Output the [x, y] coordinate of the center of the cell containing the given text.  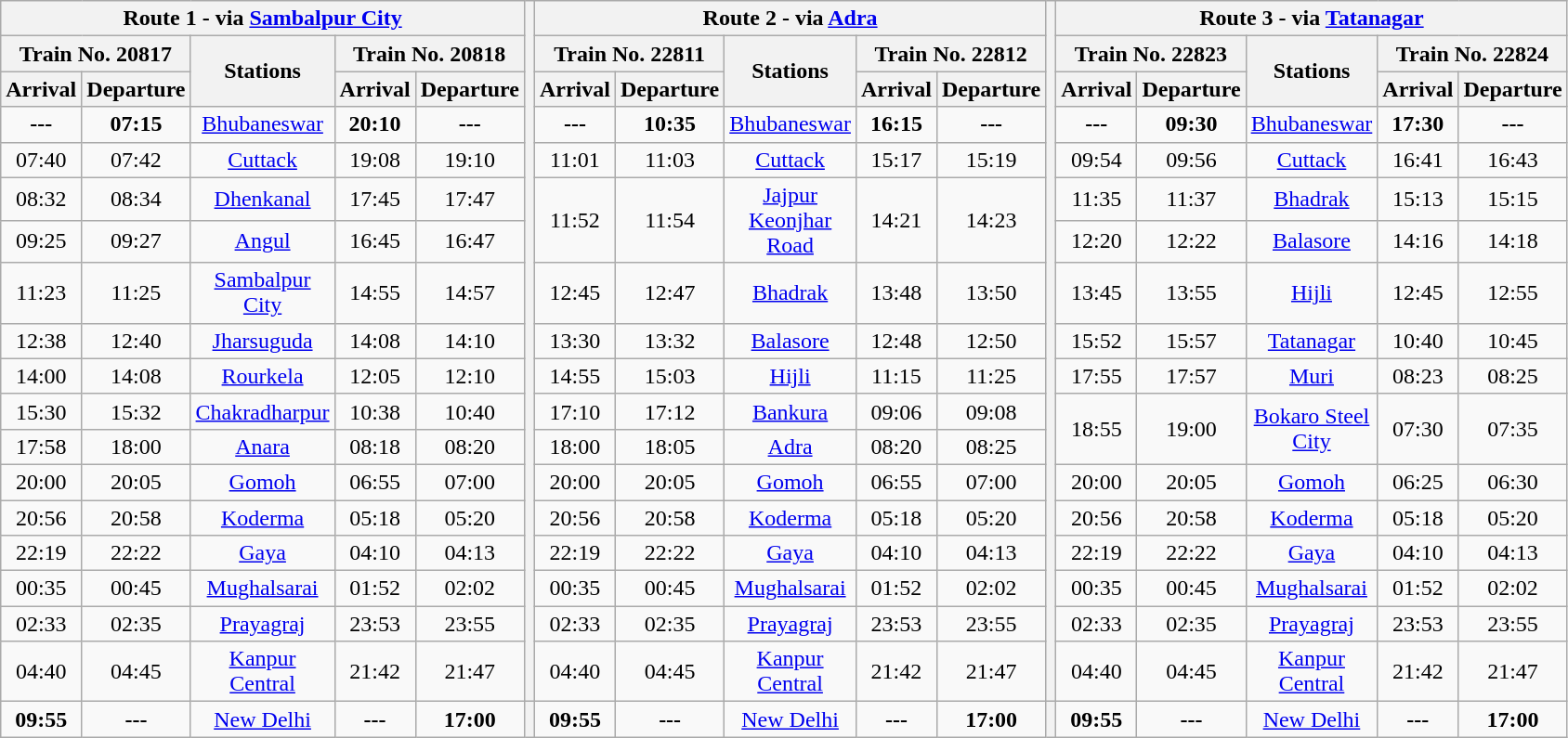
Train No. 22824 [1472, 54]
17:55 [1096, 376]
11:37 [1191, 199]
18:05 [669, 447]
15:57 [1191, 341]
10:35 [669, 124]
13:50 [990, 293]
07:35 [1512, 429]
12:55 [1512, 293]
09:06 [895, 411]
07:30 [1418, 429]
11:35 [1096, 199]
12:47 [669, 293]
12:38 [41, 341]
09:25 [41, 241]
12:40 [136, 341]
06:25 [1418, 482]
Train No. 20817 [96, 54]
07:15 [136, 124]
08:34 [136, 199]
Bankura [791, 411]
10:45 [1512, 341]
06:30 [1512, 482]
12:20 [1096, 241]
08:32 [41, 199]
13:30 [574, 341]
16:45 [375, 241]
14:23 [990, 220]
10:38 [375, 411]
Train No. 22823 [1151, 54]
13:48 [895, 293]
Jharsuguda [262, 341]
15:52 [1096, 341]
12:48 [895, 341]
11:15 [895, 376]
Jajpur Keonjhar Road [791, 220]
11:52 [574, 220]
11:54 [669, 220]
17:30 [1418, 124]
13:45 [1096, 293]
Train No. 20818 [429, 54]
19:08 [375, 160]
Route 2 - via Adra [790, 19]
19:10 [470, 160]
19:00 [1191, 429]
11:03 [669, 160]
15:17 [895, 160]
11:23 [41, 293]
Train No. 22811 [629, 54]
07:42 [136, 160]
Dhenkanal [262, 199]
20:10 [375, 124]
Route 1 - via Sambalpur City [263, 19]
08:23 [1418, 376]
16:47 [470, 241]
Chakradharpur [262, 411]
Angul [262, 241]
12:10 [470, 376]
14:18 [1512, 241]
14:21 [895, 220]
09:54 [1096, 160]
14:16 [1418, 241]
Bokaro Steel City [1312, 429]
Rourkela [262, 376]
16:41 [1418, 160]
12:50 [990, 341]
Train No. 22812 [950, 54]
09:08 [990, 411]
15:30 [41, 411]
14:00 [41, 376]
09:30 [1191, 124]
17:47 [470, 199]
12:05 [375, 376]
15:19 [990, 160]
07:40 [41, 160]
Sambalpur City [262, 293]
08:18 [375, 447]
Muri [1312, 376]
14:57 [470, 293]
14:10 [470, 341]
Route 3 - via Tatanagar [1312, 19]
16:15 [895, 124]
13:32 [669, 341]
15:15 [1512, 199]
09:27 [136, 241]
15:13 [1418, 199]
18:55 [1096, 429]
09:56 [1191, 160]
Anara [262, 447]
15:32 [136, 411]
17:45 [375, 199]
12:22 [1191, 241]
15:03 [669, 376]
Adra [791, 447]
17:58 [41, 447]
13:55 [1191, 293]
17:10 [574, 411]
17:57 [1191, 376]
11:01 [574, 160]
17:12 [669, 411]
16:43 [1512, 160]
Tatanagar [1312, 341]
